Extract the (x, y) coordinate from the center of the cell holding the provided text.  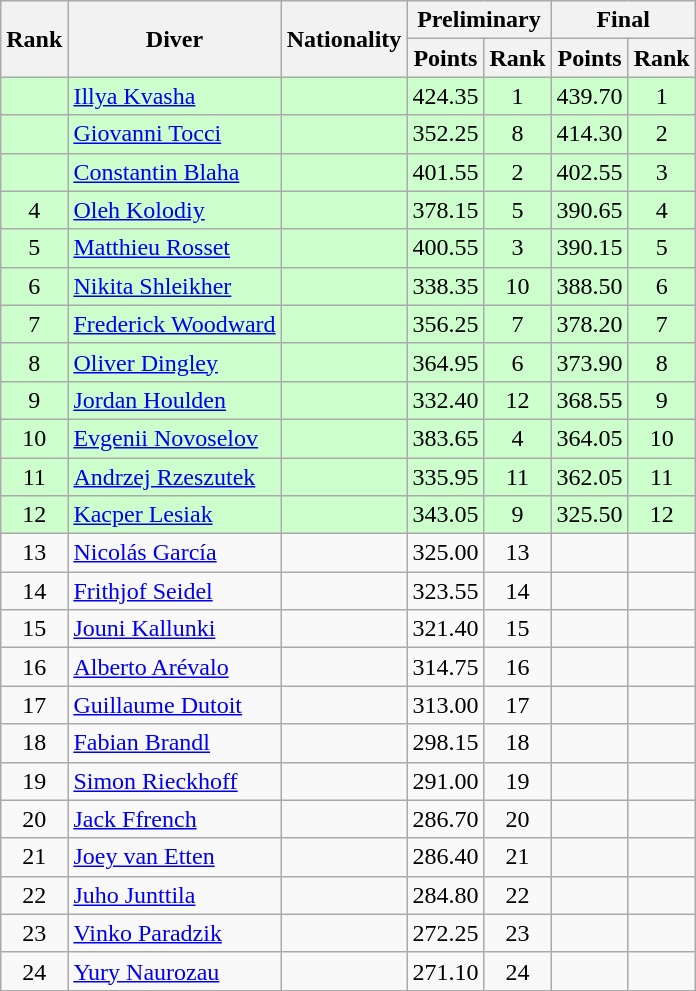
368.55 (590, 400)
Matthieu Rosset (174, 248)
Kacper Lesiak (174, 515)
Fabian Brandl (174, 743)
323.55 (446, 591)
352.25 (446, 134)
272.25 (446, 933)
356.25 (446, 324)
Jordan Houlden (174, 400)
373.90 (590, 362)
286.40 (446, 857)
325.50 (590, 515)
Juho Junttila (174, 895)
Preliminary (479, 20)
332.40 (446, 400)
314.75 (446, 667)
362.05 (590, 477)
Oleh Kolodiy (174, 210)
388.50 (590, 286)
378.20 (590, 324)
Andrzej Rzeszutek (174, 477)
400.55 (446, 248)
Frithjof Seidel (174, 591)
Nikita Shleikher (174, 286)
424.35 (446, 96)
Simon Rieckhoff (174, 781)
Evgenii Novoselov (174, 438)
Illya Kvasha (174, 96)
291.00 (446, 781)
Frederick Woodward (174, 324)
383.65 (446, 438)
401.55 (446, 172)
313.00 (446, 705)
Final (623, 20)
286.70 (446, 819)
390.15 (590, 248)
402.55 (590, 172)
Giovanni Tocci (174, 134)
Oliver Dingley (174, 362)
Joey van Etten (174, 857)
Yury Naurozau (174, 971)
378.15 (446, 210)
Diver (174, 39)
Alberto Arévalo (174, 667)
271.10 (446, 971)
325.00 (446, 553)
414.30 (590, 134)
321.40 (446, 629)
338.35 (446, 286)
Nationality (344, 39)
343.05 (446, 515)
298.15 (446, 743)
Jack Ffrench (174, 819)
Constantin Blaha (174, 172)
284.80 (446, 895)
Guillaume Dutoit (174, 705)
439.70 (590, 96)
335.95 (446, 477)
364.95 (446, 362)
390.65 (590, 210)
364.05 (590, 438)
Jouni Kallunki (174, 629)
Nicolás García (174, 553)
Vinko Paradzik (174, 933)
